Determine the [x, y] coordinate at the center of the cell enclosing the given text.  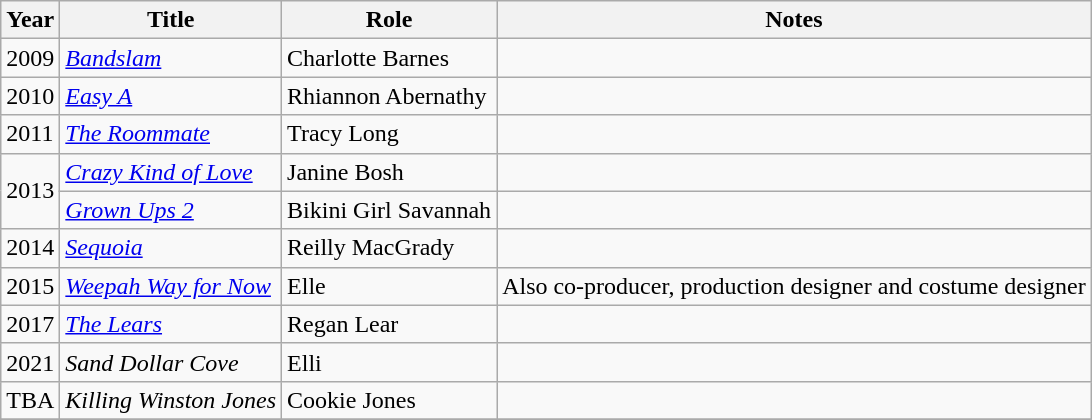
Also co-producer, production designer and costume designer [794, 286]
Crazy Kind of Love [171, 172]
TBA [30, 400]
Regan Lear [390, 324]
Notes [794, 20]
Tracy Long [390, 134]
Bikini Girl Savannah [390, 210]
Reilly MacGrady [390, 248]
Cookie Jones [390, 400]
Elli [390, 362]
Grown Ups 2 [171, 210]
The Roommate [171, 134]
2015 [30, 286]
Elle [390, 286]
2021 [30, 362]
Sequoia [171, 248]
The Lears [171, 324]
Easy A [171, 96]
2013 [30, 191]
Janine Bosh [390, 172]
2011 [30, 134]
Role [390, 20]
Bandslam [171, 58]
Sand Dollar Cove [171, 362]
Rhiannon Abernathy [390, 96]
Killing Winston Jones [171, 400]
2014 [30, 248]
Charlotte Barnes [390, 58]
Title [171, 20]
2009 [30, 58]
2017 [30, 324]
Year [30, 20]
Weepah Way for Now [171, 286]
2010 [30, 96]
